Capture the cell that displays the provided text and extract its [X, Y] central coordinate. 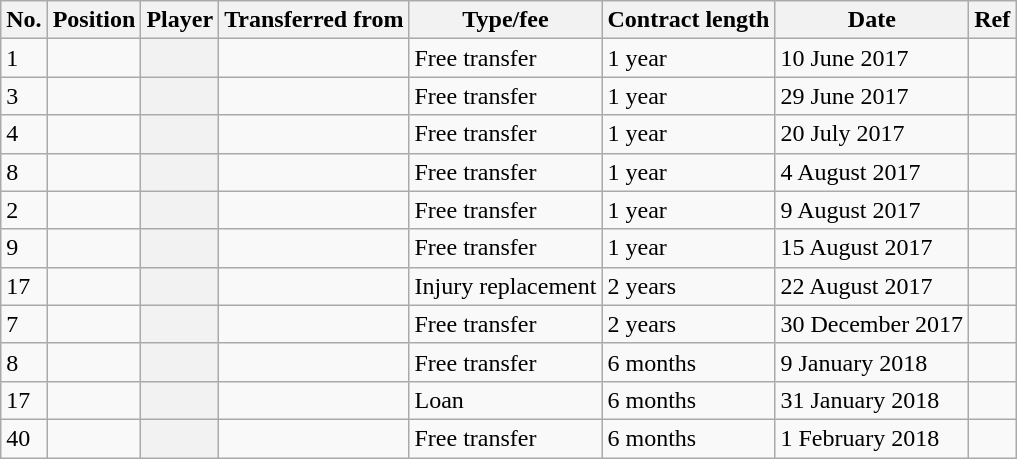
Loan [506, 400]
Ref [992, 20]
30 December 2017 [872, 324]
29 June 2017 [872, 96]
Player [180, 20]
4 August 2017 [872, 172]
20 July 2017 [872, 134]
No. [24, 20]
Transferred from [314, 20]
9 August 2017 [872, 210]
Date [872, 20]
1 [24, 58]
4 [24, 134]
9 January 2018 [872, 362]
40 [24, 438]
31 January 2018 [872, 400]
3 [24, 96]
22 August 2017 [872, 286]
1 February 2018 [872, 438]
2 [24, 210]
15 August 2017 [872, 248]
7 [24, 324]
9 [24, 248]
Injury replacement [506, 286]
Position [94, 20]
Type/fee [506, 20]
10 June 2017 [872, 58]
Contract length [688, 20]
